For the text-containing cell, return its midpoint in (x, y) coordinate format. 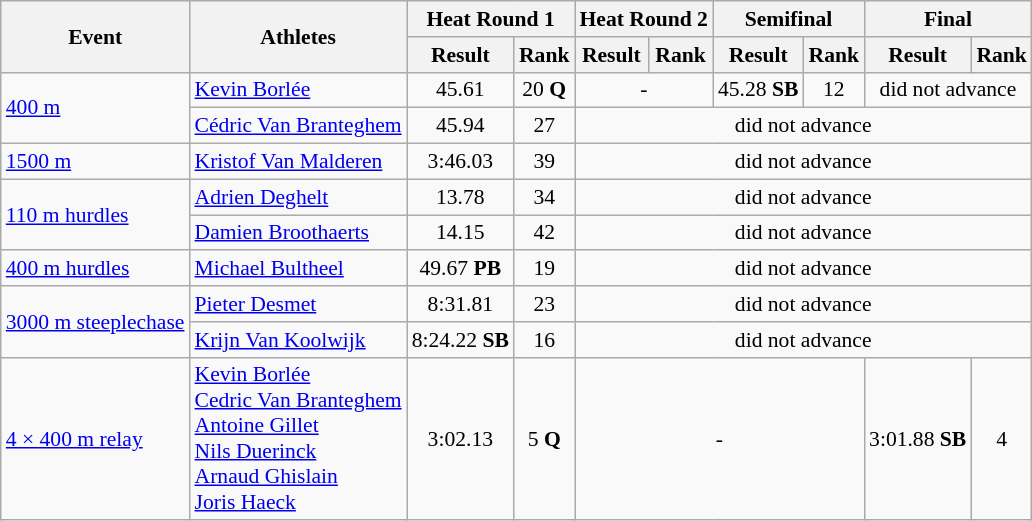
45.94 (460, 126)
Semifinal (788, 19)
27 (544, 126)
Adrien Deghelt (298, 197)
Heat Round 2 (643, 19)
Krijn Van Koolwijk (298, 340)
14.15 (460, 233)
8:31.81 (460, 304)
Final (948, 19)
3:01.88 SB (918, 438)
Kristof Van Malderen (298, 162)
45.61 (460, 90)
5 Q (544, 438)
42 (544, 233)
19 (544, 269)
Kevin Borlée (298, 90)
4 × 400 m relay (96, 438)
39 (544, 162)
23 (544, 304)
Pieter Desmet (298, 304)
49.67 PB (460, 269)
400 m hurdles (96, 269)
34 (544, 197)
Kevin BorléeCedric Van BranteghemAntoine GilletNils DuerinckArnaud GhislainJoris Haeck (298, 438)
20 Q (544, 90)
3:02.13 (460, 438)
16 (544, 340)
12 (834, 90)
1500 m (96, 162)
3:46.03 (460, 162)
400 m (96, 108)
Heat Round 1 (491, 19)
Athletes (298, 36)
110 m hurdles (96, 214)
Damien Broothaerts (298, 233)
8:24.22 SB (460, 340)
13.78 (460, 197)
3000 m steeplechase (96, 322)
Michael Bultheel (298, 269)
45.28 SB (758, 90)
4 (1002, 438)
Event (96, 36)
Cédric Van Branteghem (298, 126)
